Return [x, y] of the center of cell containing provided text 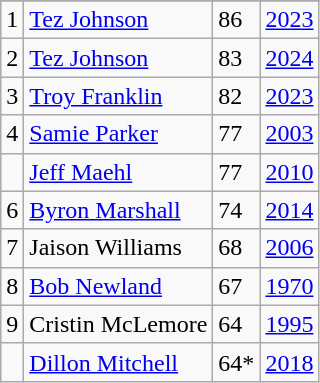
7 [12, 248]
Byron Marshall [118, 210]
83 [236, 58]
1 [12, 20]
86 [236, 20]
8 [12, 286]
Jaison Williams [118, 248]
3 [12, 96]
2003 [290, 134]
Troy Franklin [118, 96]
Bob Newland [118, 286]
1995 [290, 324]
2 [12, 58]
1970 [290, 286]
2006 [290, 248]
9 [12, 324]
67 [236, 286]
6 [12, 210]
74 [236, 210]
Cristin McLemore [118, 324]
2014 [290, 210]
Dillon Mitchell [118, 362]
Jeff Maehl [118, 172]
64* [236, 362]
2024 [290, 58]
64 [236, 324]
Samie Parker [118, 134]
82 [236, 96]
4 [12, 134]
2010 [290, 172]
2018 [290, 362]
68 [236, 248]
